Capture the cell that displays the provided text and extract its [X, Y] central coordinate. 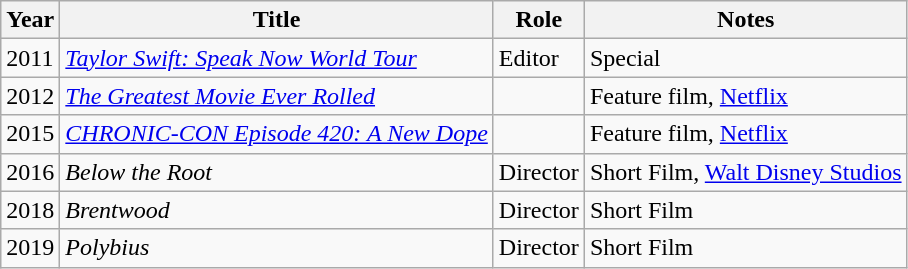
Title [277, 20]
2011 [30, 58]
CHRONIC-CON Episode 420: A New Dope [277, 134]
Year [30, 20]
2019 [30, 248]
2016 [30, 172]
Brentwood [277, 210]
The Greatest Movie Ever Rolled [277, 96]
Special [746, 58]
Editor [538, 58]
Below the Root [277, 172]
Short Film, Walt Disney Studios [746, 172]
2012 [30, 96]
Polybius [277, 248]
Taylor Swift: Speak Now World Tour [277, 58]
Role [538, 20]
2018 [30, 210]
Notes [746, 20]
2015 [30, 134]
